Search for the cell housing the specified text and yield its [X, Y] center coordinate. 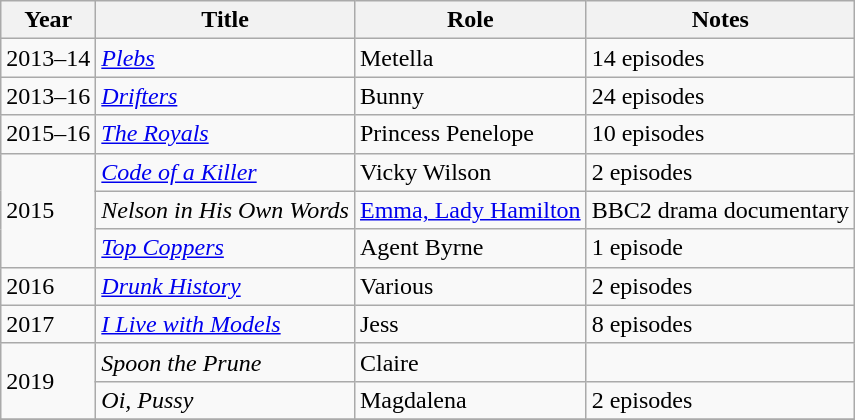
10 episodes [720, 134]
Vicky Wilson [470, 172]
Code of a Killer [226, 172]
Plebs [226, 58]
Role [470, 20]
Drifters [226, 96]
Bunny [470, 96]
Claire [470, 362]
Metella [470, 58]
Agent Byrne [470, 248]
Title [226, 20]
Jess [470, 324]
Drunk History [226, 286]
Emma, Lady Hamilton [470, 210]
24 episodes [720, 96]
1 episode [720, 248]
Spoon the Prune [226, 362]
Oi, Pussy [226, 400]
14 episodes [720, 58]
2015 [48, 210]
2013–16 [48, 96]
The Royals [226, 134]
Magdalena [470, 400]
Nelson in His Own Words [226, 210]
2013–14 [48, 58]
2019 [48, 381]
Year [48, 20]
2015–16 [48, 134]
Princess Penelope [470, 134]
Notes [720, 20]
I Live with Models [226, 324]
Top Coppers [226, 248]
8 episodes [720, 324]
2017 [48, 324]
2016 [48, 286]
Various [470, 286]
BBC2 drama documentary [720, 210]
